Detect which cell encompasses the target text, then output its (x, y) center coordinate. 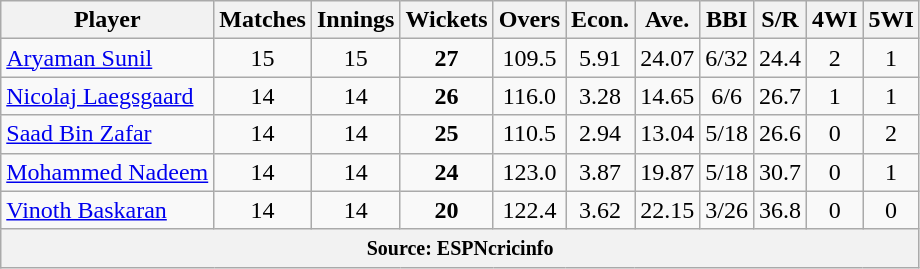
26 (446, 96)
BBI (727, 20)
30.7 (780, 172)
Saad Bin Zafar (108, 134)
2.94 (600, 134)
26.7 (780, 96)
Ave. (668, 20)
Player (108, 20)
Econ. (600, 20)
27 (446, 58)
3.87 (600, 172)
109.5 (529, 58)
Overs (529, 20)
6/6 (727, 96)
S/R (780, 20)
Source: ESPNcricinfo (460, 248)
Matches (263, 20)
110.5 (529, 134)
22.15 (668, 210)
Innings (355, 20)
19.87 (668, 172)
Wickets (446, 20)
26.6 (780, 134)
Vinoth Baskaran (108, 210)
36.8 (780, 210)
Nicolaj Laegsgaard (108, 96)
13.04 (668, 134)
5.91 (600, 58)
25 (446, 134)
24.4 (780, 58)
6/32 (727, 58)
14.65 (668, 96)
Mohammed Nadeem (108, 172)
3/26 (727, 210)
Aryaman Sunil (108, 58)
116.0 (529, 96)
3.62 (600, 210)
24 (446, 172)
5WI (891, 20)
3.28 (600, 96)
122.4 (529, 210)
123.0 (529, 172)
24.07 (668, 58)
20 (446, 210)
4WI (835, 20)
